For the text-containing cell, return its midpoint in (x, y) coordinate format. 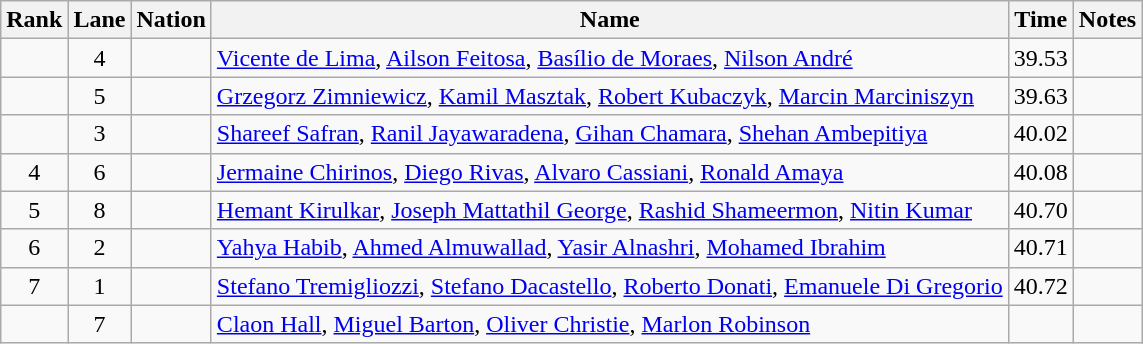
2 (100, 248)
Time (1040, 20)
Stefano Tremigliozzi, Stefano Dacastello, Roberto Donati, Emanuele Di Gregorio (610, 286)
40.08 (1040, 172)
39.63 (1040, 96)
Grzegorz Zimniewicz, Kamil Masztak, Robert Kubaczyk, Marcin Marciniszyn (610, 96)
Hemant Kirulkar, Joseph Mattathil George, Rashid Shameermon, Nitin Kumar (610, 210)
Lane (100, 20)
Claon Hall, Miguel Barton, Oliver Christie, Marlon Robinson (610, 324)
Yahya Habib, Ahmed Almuwallad, Yasir Alnashri, Mohamed Ibrahim (610, 248)
40.71 (1040, 248)
1 (100, 286)
Name (610, 20)
Vicente de Lima, Ailson Feitosa, Basílio de Moraes, Nilson André (610, 58)
Rank (34, 20)
40.70 (1040, 210)
Notes (1107, 20)
Shareef Safran, Ranil Jayawaradena, Gihan Chamara, Shehan Ambepitiya (610, 134)
Jermaine Chirinos, Diego Rivas, Alvaro Cassiani, Ronald Amaya (610, 172)
40.72 (1040, 286)
3 (100, 134)
40.02 (1040, 134)
Nation (171, 20)
39.53 (1040, 58)
8 (100, 210)
